Identify which cell holds the provided text, then report its [X, Y] central coordinate. 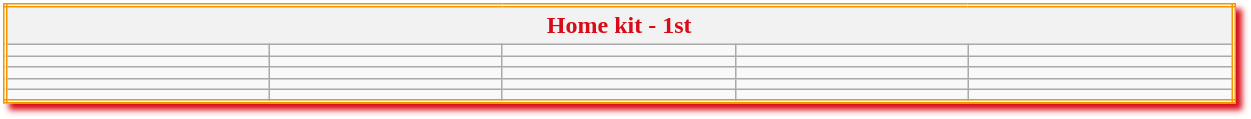
Home kit - 1st [619, 25]
